Locate the cell with the specified text and output its [x, y] center coordinate. 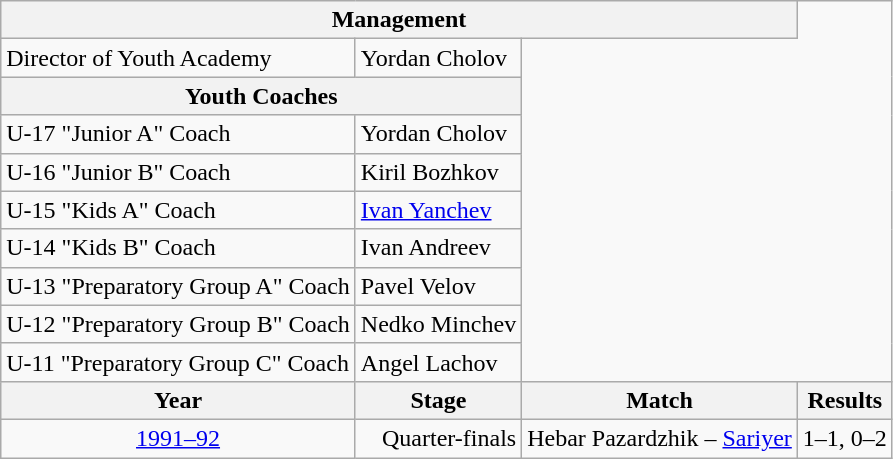
U-17 "Junior A" Coach [178, 134]
U-11 "Preparatory Group C" Coach [178, 362]
Results [844, 400]
U-13 "Preparatory Group A" Coach [178, 286]
1–1, 0–2 [844, 438]
Quarter-finals [438, 438]
U-16 "Junior B" Coach [178, 172]
U-15 "Kids A" Coach [178, 210]
Ivan Yanchev [438, 210]
Match [660, 400]
1991–92 [178, 438]
U-14 "Kids B" Coach [178, 248]
Youth Coaches [262, 96]
Hebar Pazardzhik – Sariyer [660, 438]
Director of Youth Academy [178, 58]
Pavel Velov [438, 286]
Angel Lachov [438, 362]
U-12 "Preparatory Group B" Coach [178, 324]
Ivan Andreev [438, 248]
Management [400, 20]
Year [178, 400]
Stage [438, 400]
Kiril Bozhkov [438, 172]
Nedko Minchev [438, 324]
